For the text-containing cell, return its midpoint in (X, Y) coordinate format. 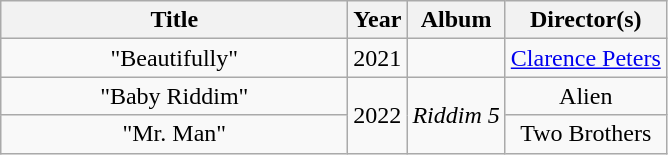
Two Brothers (586, 134)
Alien (586, 96)
Title (174, 20)
2022 (378, 115)
2021 (378, 58)
Album (456, 20)
Riddim 5 (456, 115)
"Mr. Man" (174, 134)
Year (378, 20)
Director(s) (586, 20)
"Beautifully" (174, 58)
Clarence Peters (586, 58)
"Baby Riddim" (174, 96)
